Pinpoint the cell where the given text exists, returning its [x, y] midpoint coordinate. 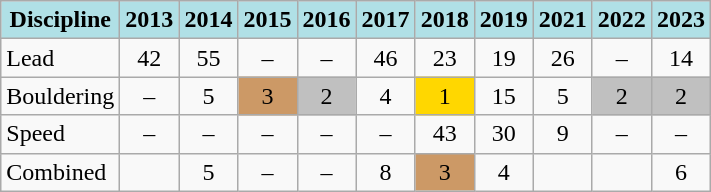
15 [504, 96]
26 [562, 58]
1 [444, 96]
23 [444, 58]
6 [680, 172]
Bouldering [60, 96]
2014 [208, 20]
46 [386, 58]
2019 [504, 20]
2023 [680, 20]
14 [680, 58]
19 [504, 58]
Speed [60, 134]
2022 [622, 20]
2017 [386, 20]
2013 [150, 20]
2015 [268, 20]
43 [444, 134]
Lead [60, 58]
2021 [562, 20]
Discipline [60, 20]
42 [150, 58]
55 [208, 58]
8 [386, 172]
30 [504, 134]
2018 [444, 20]
2016 [326, 20]
9 [562, 134]
Combined [60, 172]
